Output the (x, y) coordinate of the center of the cell containing the given text.  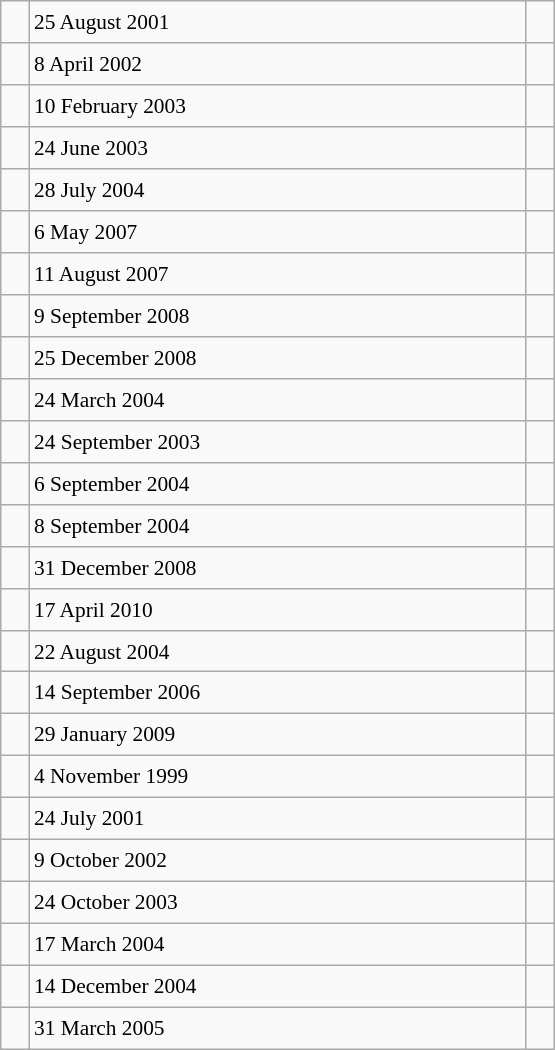
4 November 1999 (278, 777)
8 April 2002 (278, 64)
17 April 2010 (278, 609)
25 December 2008 (278, 358)
24 March 2004 (278, 399)
11 August 2007 (278, 274)
8 September 2004 (278, 525)
14 December 2004 (278, 986)
31 March 2005 (278, 1028)
17 March 2004 (278, 945)
24 July 2001 (278, 819)
24 June 2003 (278, 148)
6 May 2007 (278, 232)
22 August 2004 (278, 651)
28 July 2004 (278, 190)
10 February 2003 (278, 106)
9 September 2008 (278, 316)
31 December 2008 (278, 567)
25 August 2001 (278, 22)
29 January 2009 (278, 735)
9 October 2002 (278, 861)
24 September 2003 (278, 441)
24 October 2003 (278, 903)
6 September 2004 (278, 483)
14 September 2006 (278, 693)
